Extract the [X, Y] coordinate from the center of the cell holding the provided text.  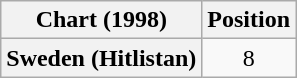
Sweden (Hitlistan) [102, 58]
Position [249, 20]
Chart (1998) [102, 20]
8 [249, 58]
